Return the (X, Y) coordinate for the center point of the cell that contains the specified text.  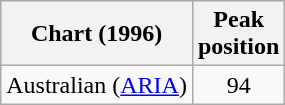
Chart (1996) (97, 34)
Peakposition (238, 34)
Australian (ARIA) (97, 85)
94 (238, 85)
